Provide the [x, y] coordinate of the cell's center where the given text is located.  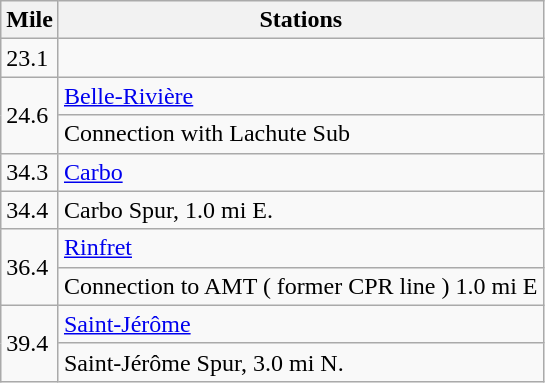
39.4 [30, 343]
34.4 [30, 210]
Saint-Jérôme Spur, 3.0 mi N. [300, 362]
36.4 [30, 267]
Carbo [300, 172]
Carbo Spur, 1.0 mi E. [300, 210]
34.3 [30, 172]
Belle-Rivière [300, 96]
Rinfret [300, 248]
Saint-Jérôme [300, 324]
Connection to AMT ( former CPR line ) 1.0 mi E [300, 286]
Mile [30, 20]
24.6 [30, 115]
Stations [300, 20]
23.1 [30, 58]
Connection with Lachute Sub [300, 134]
